Search for the cell housing the specified text and yield its [x, y] center coordinate. 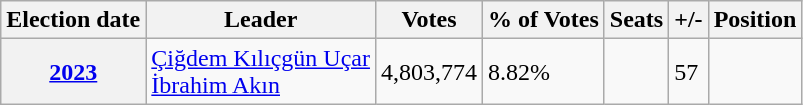
Leader [261, 20]
Seats [636, 20]
Çiğdem Kılıçgün Uçarİbrahim Akın [261, 72]
2023 [74, 72]
8.82% [544, 72]
Position [755, 20]
4,803,774 [428, 72]
% of Votes [544, 20]
57 [688, 72]
Votes [428, 20]
Election date [74, 20]
+/- [688, 20]
